Determine the [X, Y] coordinate at the center of the cell enclosing the given text.  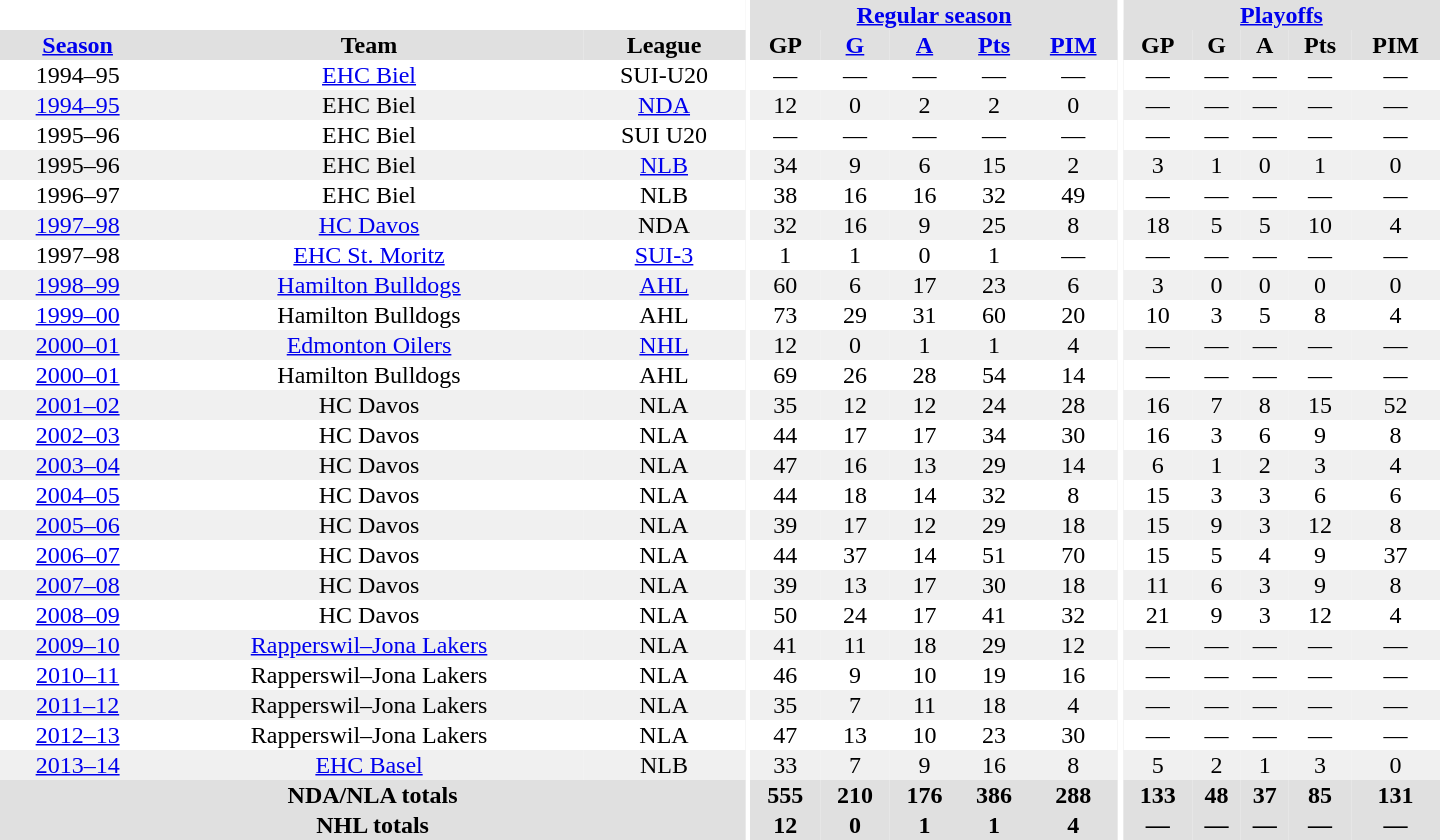
25 [994, 225]
33 [786, 765]
Regular season [934, 15]
2013–14 [78, 765]
Edmonton Oilers [369, 345]
52 [1396, 405]
176 [925, 795]
20 [1074, 315]
2002–03 [78, 435]
NDA/NLA totals [372, 795]
NHL totals [372, 825]
26 [855, 375]
46 [786, 675]
51 [994, 555]
EHC St. Moritz [369, 255]
73 [786, 315]
EHC Basel [369, 765]
SUI-U20 [664, 75]
85 [1320, 795]
2008–09 [78, 615]
49 [1074, 195]
131 [1396, 795]
555 [786, 795]
SUI U20 [664, 135]
2003–04 [78, 465]
2009–10 [78, 645]
2006–07 [78, 555]
21 [1158, 615]
210 [855, 795]
19 [994, 675]
2001–02 [78, 405]
288 [1074, 795]
2011–12 [78, 705]
133 [1158, 795]
50 [786, 615]
1996–97 [78, 195]
Playoffs [1282, 15]
54 [994, 375]
70 [1074, 555]
38 [786, 195]
48 [1216, 795]
69 [786, 375]
2010–11 [78, 675]
SUI-3 [664, 255]
1999–00 [78, 315]
2005–06 [78, 525]
NHL [664, 345]
League [664, 45]
386 [994, 795]
31 [925, 315]
2007–08 [78, 585]
2004–05 [78, 495]
2012–13 [78, 735]
Season [78, 45]
1998–99 [78, 285]
Team [369, 45]
